Find where the given text appears and provide that cell's center as (x, y) coordinate. 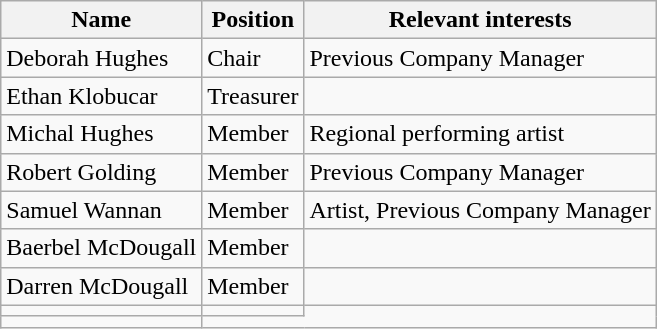
Treasurer (253, 96)
Position (253, 20)
Robert Golding (102, 172)
Regional performing artist (480, 134)
Chair (253, 58)
Baerbel McDougall (102, 248)
Name (102, 20)
Samuel Wannan (102, 210)
Relevant interests (480, 20)
Darren McDougall (102, 286)
Michal Hughes (102, 134)
Ethan Klobucar (102, 96)
Artist, Previous Company Manager (480, 210)
Deborah Hughes (102, 58)
